Output the [X, Y] coordinate of the center of the cell containing the given text.  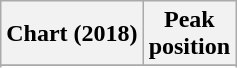
Peakposition [189, 34]
Chart (2018) [72, 34]
